Pinpoint the cell where the given text exists, returning its (x, y) midpoint coordinate. 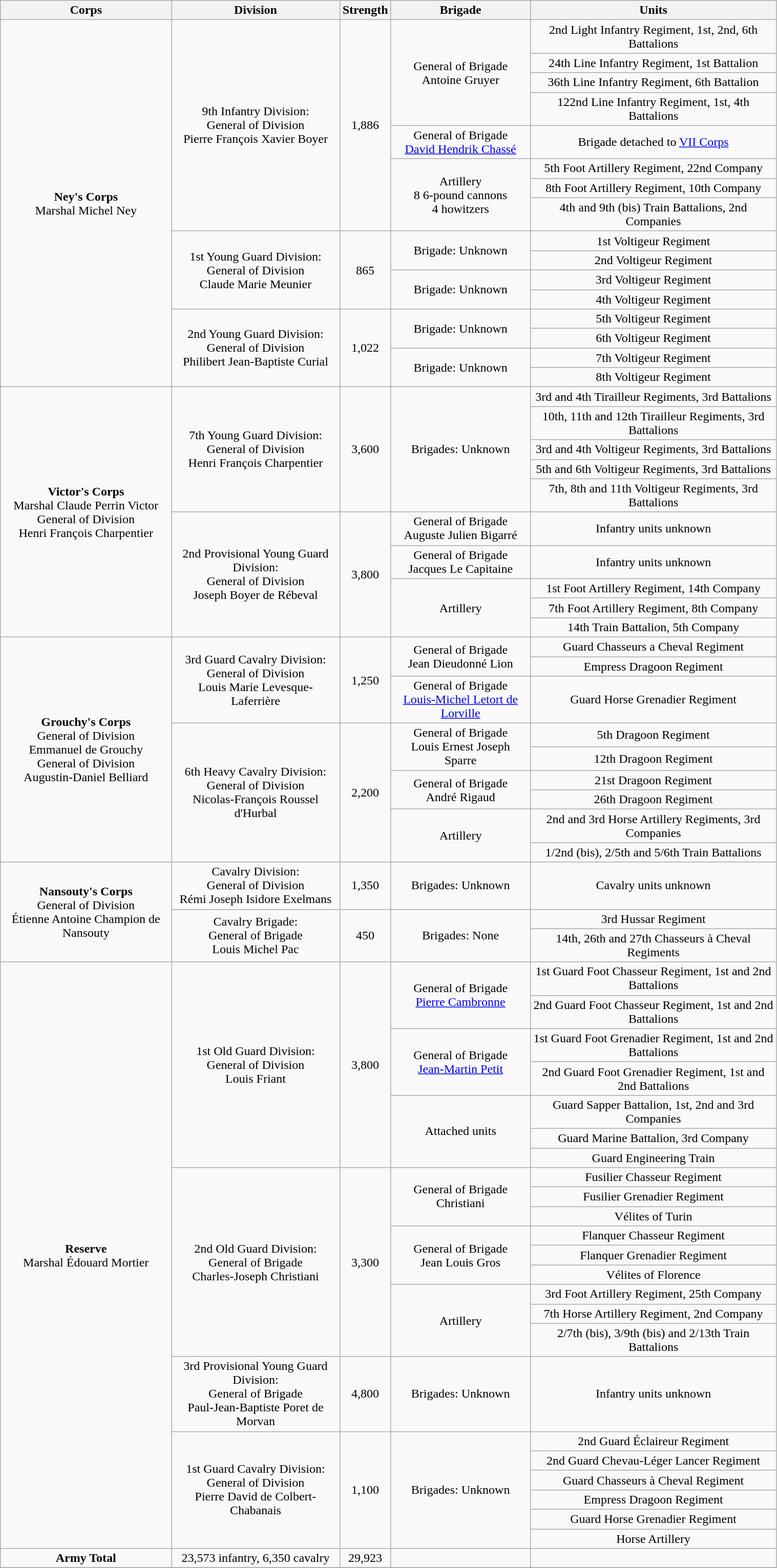
General of BrigadeJean-Martin Petit (460, 1062)
1st Guard Cavalry Division:General of DivisionPierre David de Colbert-Chabanais (256, 1490)
Horse Artillery (654, 1538)
1st Old Guard Division:General of DivisionLouis Friant (256, 1065)
3rd Provisional Young Guard Division:General of BrigadePaul-Jean-Baptiste Poret de Morvan (256, 1394)
General of BrigadeJean Dieudonné Lion (460, 656)
General of BrigadeChristiani (460, 1197)
Guard Engineering Train (654, 1157)
Strength (365, 10)
General of BrigadeLouis Ernest Joseph Sparre (460, 747)
3,300 (365, 1262)
29,923 (365, 1558)
Brigade detached to VII Corps (654, 142)
Flanquer Grenadier Regiment (654, 1255)
1st Young Guard Division:General of DivisionClaude Marie Meunier (256, 270)
2nd Guard Foot Chasseur Regiment, 1st and 2nd Battalions (654, 1012)
6th Heavy Cavalry Division:General of DivisionNicolas-François Roussel d'Hurbal (256, 792)
General of BrigadeJean Louis Gros (460, 1255)
2nd Provisional Young Guard Division:General of DivisionJoseph Boyer de Rébeval (256, 574)
12th Dragoon Regiment (654, 759)
General of BrigadeLouis-Michel Letort de Lorville (460, 700)
Brigades: None (460, 936)
1,250 (365, 680)
Guard Sapper Battalion, 1st, 2nd and 3rd Companies (654, 1112)
23,573 infantry, 6,350 cavalry (256, 1558)
1,100 (365, 1490)
ReserveMarshal Édouard Mortier (86, 1255)
1st Foot Artillery Regiment, 14th Company (654, 588)
7th Young Guard Division:General of DivisionHenri François Charpentier (256, 449)
Cavalry Division:General of DivisionRémi Joseph Isidore Exelmans (256, 886)
9th Infantry Division:General of DivisionPierre François Xavier Boyer (256, 125)
Brigade (460, 10)
5th Foot Artillery Regiment, 22nd Company (654, 168)
Artillery8 6-pound cannons4 howitzers (460, 195)
5th Voltigeur Regiment (654, 319)
Flanquer Chasseur Regiment (654, 1236)
Attached units (460, 1131)
10th, 11th and 12th Tirailleur Regiments, 3rd Battalions (654, 423)
3rd Hussar Regiment (654, 919)
1,022 (365, 348)
5th Dragoon Regiment (654, 735)
1,350 (365, 886)
4th Voltigeur Regiment (654, 299)
7th, 8th and 11th Voltigeur Regiments, 3rd Battalions (654, 496)
Division (256, 10)
3rd and 4th Tirailleur Regiments, 3rd Battalions (654, 397)
2/7th (bis), 3/9th (bis) and 2/13th Train Battalions (654, 1340)
2nd Light Infantry Regiment, 1st, 2nd, 6th Battalions (654, 37)
Nansouty's CorpsGeneral of DivisionÉtienne Antoine Champion de Nansouty (86, 912)
Units (654, 10)
Ney's CorpsMarshal Michel Ney (86, 204)
3rd Foot Artillery Regiment, 25th Company (654, 1294)
7th Voltigeur Regiment (654, 358)
General of BrigadeAndré Rigaud (460, 790)
8th Foot Artillery Regiment, 10th Company (654, 188)
14th Train Battalion, 5th Company (654, 627)
Cavalry Brigade:General of BrigadeLouis Michel Pac (256, 936)
2nd Young Guard Division:General of DivisionPhilibert Jean-Baptiste Curial (256, 348)
Corps (86, 10)
26th Dragoon Regiment (654, 800)
General of BrigadeDavid Hendrik Chassé (460, 142)
Victor's CorpsMarshal Claude Perrin VictorGeneral of DivisionHenri François Charpentier (86, 512)
Army Total (86, 1558)
4,800 (365, 1394)
2nd and 3rd Horse Artillery Regiments, 3rd Companies (654, 826)
6th Voltigeur Regiment (654, 338)
5th and 6th Voltigeur Regiments, 3rd Battalions (654, 469)
8th Voltigeur Regiment (654, 377)
1/2nd (bis), 2/5th and 5/6th Train Battalions (654, 852)
3rd Guard Cavalry Division:General of DivisionLouis Marie Levesque-Laferrière (256, 680)
General of BrigadeAuguste Julien Bigarré (460, 528)
General of BrigadeJacques Le Capitaine (460, 562)
2nd Guard Foot Grenadier Regiment, 1st and 2nd Battalions (654, 1078)
21st Dragoon Regiment (654, 780)
14th, 26th and 27th Chasseurs à Cheval Regiments (654, 945)
Guard Chasseurs a Cheval Regiment (654, 647)
2,200 (365, 792)
1st Guard Foot Chasseur Regiment, 1st and 2nd Battalions (654, 979)
Vélites of Florence (654, 1275)
2nd Guard Éclaireur Regiment (654, 1441)
3,600 (365, 449)
General of BrigadePierre Cambronne (460, 995)
Vélites of Turin (654, 1216)
Guard Marine Battalion, 3rd Company (654, 1138)
Grouchy's CorpsGeneral of DivisionEmmanuel de GrouchyGeneral of DivisionAugustin-Daniel Belliard (86, 749)
36th Line Infantry Regiment, 6th Battalion (654, 82)
4th and 9th (bis) Train Battalions, 2nd Companies (654, 214)
450 (365, 936)
7th Foot Artillery Regiment, 8th Company (654, 608)
2nd Old Guard Division:General of BrigadeCharles-Joseph Christiani (256, 1262)
1st Voltigeur Regiment (654, 241)
3rd Voltigeur Regiment (654, 280)
2nd Voltigeur Regiment (654, 260)
Guard Chasseurs à Cheval Regiment (654, 1480)
General of BrigadeAntoine Gruyer (460, 73)
7th Horse Artillery Regiment, 2nd Company (654, 1314)
865 (365, 270)
3rd and 4th Voltigeur Regiments, 3rd Battalions (654, 449)
2nd Guard Chevau-Léger Lancer Regiment (654, 1460)
Fusilier Grenadier Regiment (654, 1197)
1st Guard Foot Grenadier Regiment, 1st and 2nd Battalions (654, 1045)
Cavalry units unknown (654, 886)
24th Line Infantry Regiment, 1st Battalion (654, 63)
122nd Line Infantry Regiment, 1st, 4th Battalions (654, 109)
Fusilier Chasseur Regiment (654, 1177)
1,886 (365, 125)
